Locate the cell with the specified text and output its (X, Y) center coordinate. 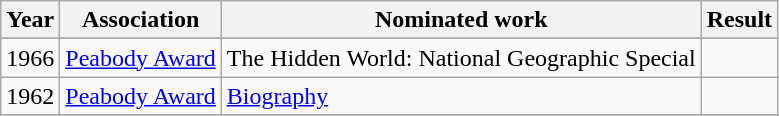
Association (141, 20)
1966 (30, 58)
Year (30, 20)
1962 (30, 96)
Nominated work (461, 20)
Result (739, 20)
Biography (461, 96)
The Hidden World: National Geographic Special (461, 58)
